Identify which cell holds the provided text, then report its [x, y] central coordinate. 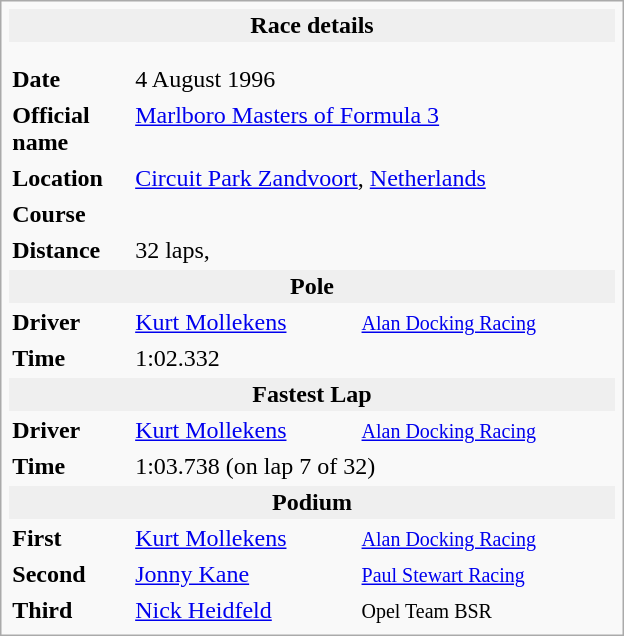
1:02.332 [374, 358]
4 August 1996 [244, 80]
1:03.738 (on lap 7 of 32) [374, 466]
Nick Heidfeld [244, 610]
32 laps, [374, 250]
Date [69, 80]
Opel Team BSR [487, 610]
Distance [69, 250]
Course [69, 214]
Podium [312, 502]
Official name [69, 129]
Race details [312, 26]
Pole [312, 286]
Circuit Park Zandvoort, Netherlands [374, 178]
Location [69, 178]
Jonny Kane [244, 574]
Third [69, 610]
First [69, 538]
Paul Stewart Racing [487, 574]
Marlboro Masters of Formula 3 [374, 129]
Second [69, 574]
Fastest Lap [312, 394]
